Search for the cell housing the specified text and yield its (X, Y) center coordinate. 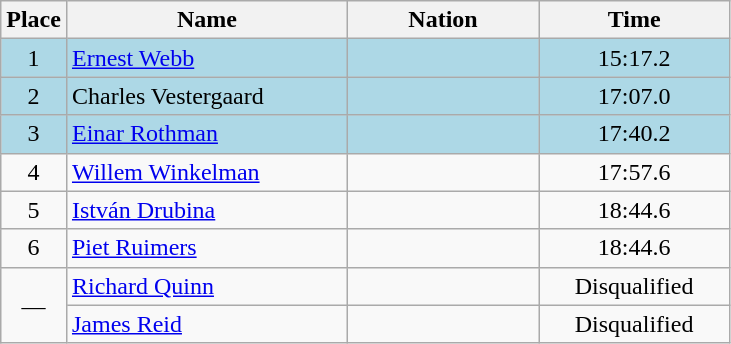
17:07.0 (634, 96)
— (34, 305)
17:57.6 (634, 172)
Charles Vestergaard (206, 96)
Ernest Webb (206, 58)
Place (34, 20)
James Reid (206, 324)
Richard Quinn (206, 286)
Name (206, 20)
Piet Ruimers (206, 248)
2 (34, 96)
Nation (444, 20)
4 (34, 172)
15:17.2 (634, 58)
17:40.2 (634, 134)
Willem Winkelman (206, 172)
István Drubina (206, 210)
3 (34, 134)
Time (634, 20)
6 (34, 248)
1 (34, 58)
5 (34, 210)
Einar Rothman (206, 134)
